Return [x, y] of the center of cell containing provided text 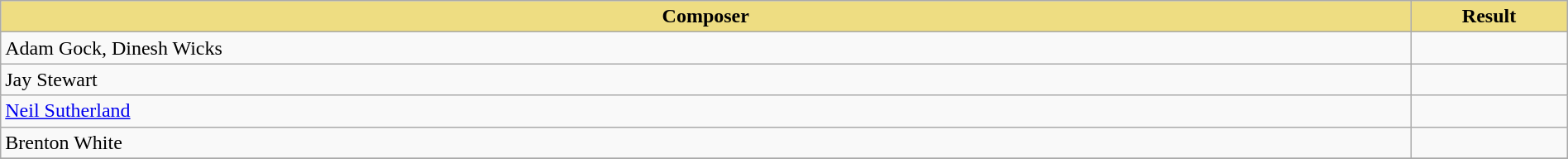
Brenton White [706, 142]
Composer [706, 17]
Neil Sutherland [706, 111]
Result [1489, 17]
Adam Gock, Dinesh Wicks [706, 48]
Jay Stewart [706, 79]
